Return (X, Y) of the center of cell containing provided text 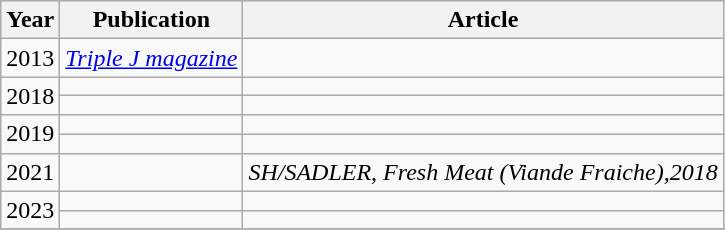
Triple J magazine (152, 58)
SH/SADLER, Fresh Meat (Viande Fraiche),2018 (483, 172)
Article (483, 20)
2019 (30, 134)
Year (30, 20)
2018 (30, 96)
Publication (152, 20)
2023 (30, 210)
2013 (30, 58)
2021 (30, 172)
